Search for the cell housing the specified text and yield its (X, Y) center coordinate. 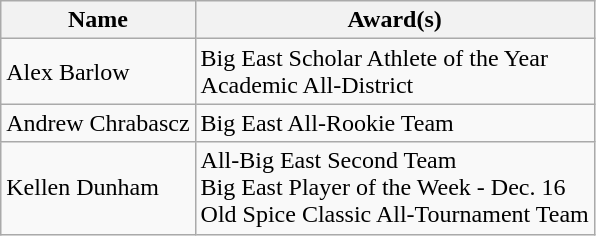
Big East Scholar Athlete of the YearAcademic All-District (394, 72)
Andrew Chrabascz (98, 123)
Award(s) (394, 20)
Alex Barlow (98, 72)
Big East All-Rookie Team (394, 123)
All-Big East Second TeamBig East Player of the Week - Dec. 16 Old Spice Classic All-Tournament Team (394, 188)
Name (98, 20)
Kellen Dunham (98, 188)
